For the text-containing cell, return its midpoint in [x, y] coordinate format. 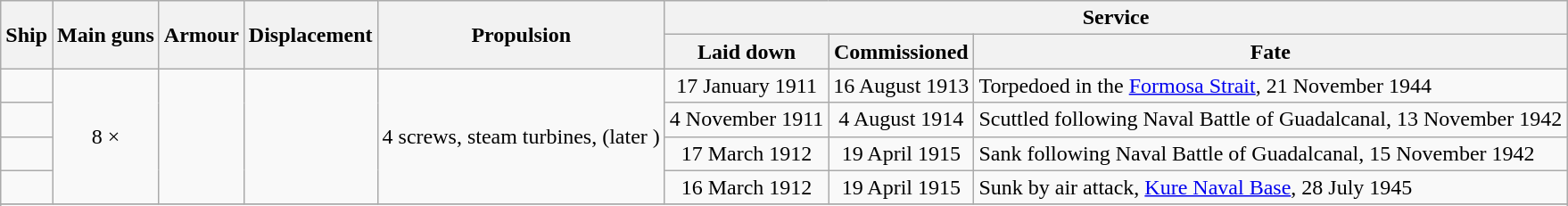
4 screws, steam turbines, (later ) [521, 136]
Main guns [106, 35]
Commissioned [901, 52]
Sank following Naval Battle of Guadalcanal, 15 November 1942 [1270, 153]
17 January 1911 [746, 86]
8 × [106, 136]
Displacement [310, 35]
Fate [1270, 52]
Armour [202, 35]
Sunk by air attack, Kure Naval Base, 28 July 1945 [1270, 187]
Torpedoed in the Formosa Strait, 21 November 1944 [1270, 86]
16 August 1913 [901, 86]
16 March 1912 [746, 187]
17 March 1912 [746, 153]
4 August 1914 [901, 119]
Laid down [746, 52]
Ship [27, 35]
Scuttled following Naval Battle of Guadalcanal, 13 November 1942 [1270, 119]
Propulsion [521, 35]
4 November 1911 [746, 119]
Service [1115, 18]
